Capture the cell that displays the provided text and extract its (x, y) central coordinate. 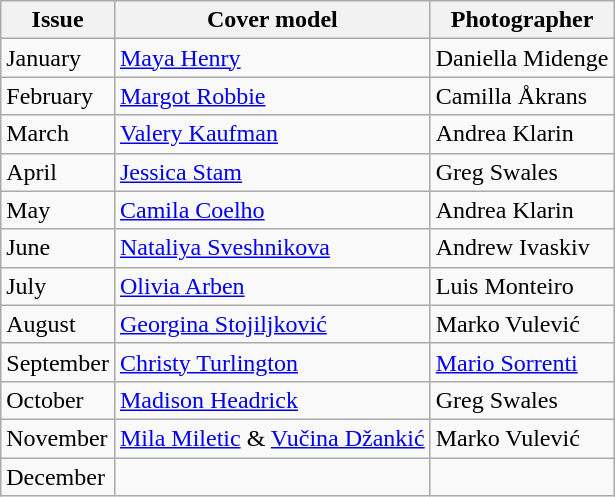
March (58, 134)
December (58, 477)
October (58, 400)
April (58, 172)
Maya Henry (272, 58)
Mila Miletic & Vučina Džankić (272, 438)
Camilla Åkrans (522, 96)
June (58, 248)
February (58, 96)
Mario Sorrenti (522, 362)
Luis Monteiro (522, 286)
Valery Kaufman (272, 134)
Georgina Stojiljković (272, 324)
July (58, 286)
Jessica Stam (272, 172)
Christy Turlington (272, 362)
Madison Headrick (272, 400)
January (58, 58)
Photographer (522, 20)
November (58, 438)
Andrew Ivaskiv (522, 248)
Camila Coelho (272, 210)
May (58, 210)
Olivia Arben (272, 286)
Cover model (272, 20)
Nataliya Sveshnikova (272, 248)
Daniella Midenge (522, 58)
August (58, 324)
September (58, 362)
Margot Robbie (272, 96)
Issue (58, 20)
